Search for the cell housing the specified text and yield its (x, y) center coordinate. 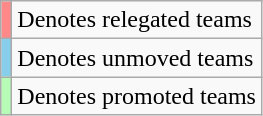
Denotes unmoved teams (137, 58)
Denotes promoted teams (137, 96)
Denotes relegated teams (137, 20)
